Provide the (x, y) coordinate of the cell's center where the given text is located.  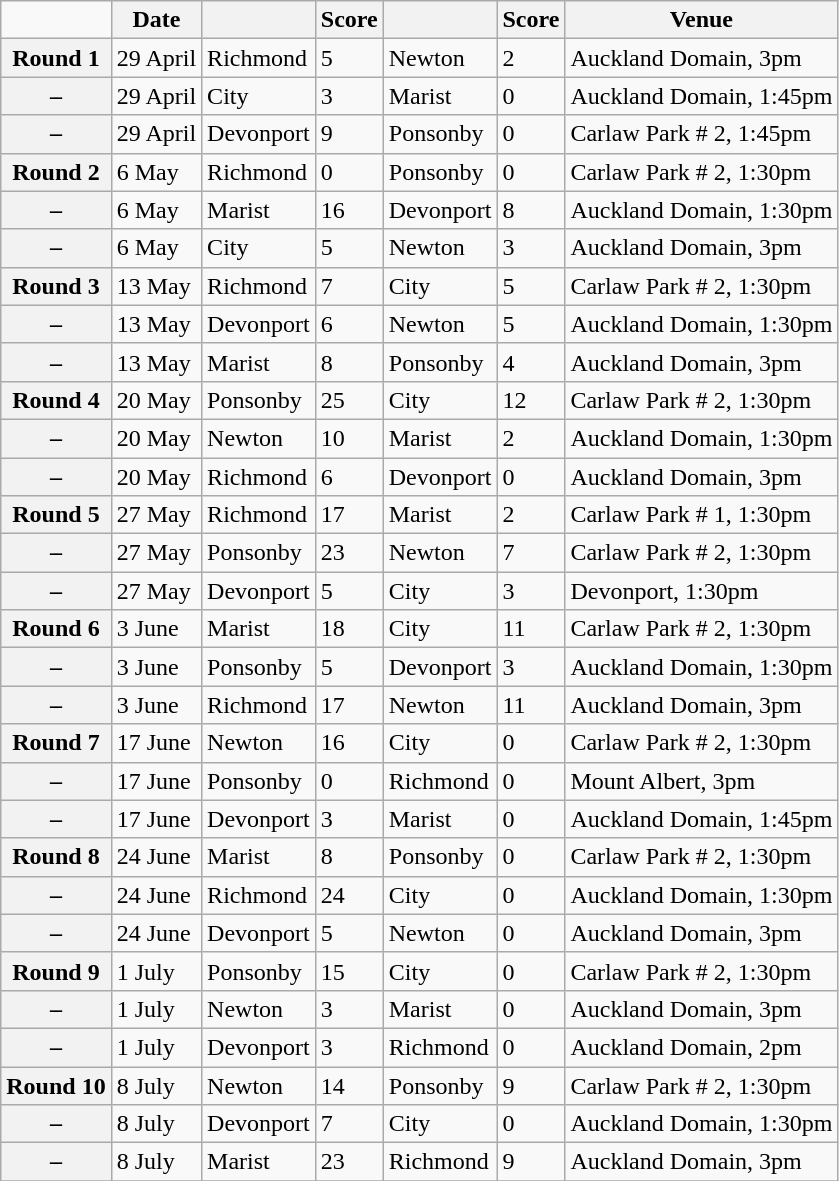
10 (349, 438)
Round 1 (56, 58)
Devonport, 1:30pm (702, 591)
Date (156, 20)
15 (349, 971)
4 (531, 362)
Carlaw Park # 2, 1:45pm (702, 134)
Carlaw Park # 1, 1:30pm (702, 515)
14 (349, 1085)
24 (349, 895)
25 (349, 400)
Venue (702, 20)
Round 5 (56, 515)
Auckland Domain, 2pm (702, 1047)
Round 10 (56, 1085)
Round 2 (56, 172)
Round 9 (56, 971)
Round 7 (56, 743)
Mount Albert, 3pm (702, 781)
Round 4 (56, 400)
Round 3 (56, 286)
Round 6 (56, 629)
Round 8 (56, 857)
12 (531, 400)
18 (349, 629)
